Find where the given text appears and provide that cell's center as (x, y) coordinate. 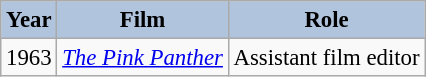
Film (142, 20)
The Pink Panther (142, 58)
1963 (29, 58)
Role (326, 20)
Assistant film editor (326, 58)
Year (29, 20)
